Capture the cell that displays the provided text and extract its (X, Y) central coordinate. 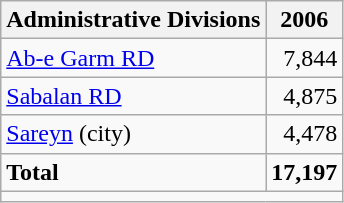
7,844 (304, 58)
Ab-e Garm RD (134, 58)
Administrative Divisions (134, 20)
17,197 (304, 172)
Sabalan RD (134, 96)
4,875 (304, 96)
Sareyn (city) (134, 134)
Total (134, 172)
2006 (304, 20)
4,478 (304, 134)
